Provide the (x, y) coordinate of the cell's center where the given text is located.  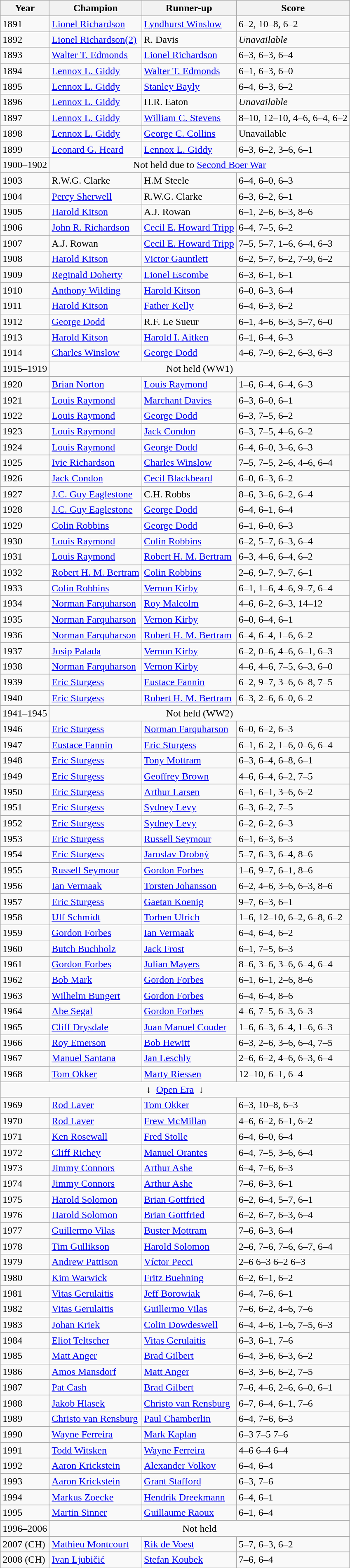
Rik de Voest (189, 1544)
Cliff Richey (96, 1152)
1–6, 6–4, 6–4, 6–3 (293, 384)
6–3, 4–6, 6–4, 6–2 (293, 557)
6–1, 4–6, 6–3, 5–7, 6–0 (293, 322)
6–1, 6–0, 6–3 (293, 525)
Jack Frost (189, 948)
1907 (25, 243)
6–1, 2–6, 6–3, 8–6 (293, 212)
6–3, 6–1, 6–1 (293, 275)
6–4, 6–4, 1–6, 6–2 (293, 635)
1985 (25, 1356)
9–7, 6–3, 6–1 (293, 901)
1952 (25, 823)
2007 (CH) (25, 1544)
1906 (25, 228)
6–1, 6–3, 6–0 (293, 71)
Jeff Borowiak (189, 1293)
6–3, 6–3, 6–4 (293, 55)
1936 (25, 635)
1940 (25, 698)
Ivie Richardson (96, 463)
6–4, 6–1 (293, 1497)
Roy Malcolm (189, 604)
1956 (25, 886)
6–3, 6–4, 6–8, 6–1 (293, 761)
1959 (25, 933)
1994 (25, 1497)
1977 (25, 1231)
1949 (25, 776)
Stanley Bayly (189, 86)
1920 (25, 384)
Abe Segal (96, 1011)
George C. Collins (189, 133)
6–3, 2–6, 3–6, 6–4, 7–5 (293, 1043)
1965 (25, 1027)
1908 (25, 259)
1971 (25, 1136)
1895 (25, 86)
Guillaume Raoux (189, 1513)
1996–2006 (25, 1528)
8–6, 3–6, 3–6, 6–4, 6–4 (293, 964)
7–6, 6–2, 4–6, 7–6 (293, 1309)
1993 (25, 1482)
6–3, 6–1, 7–6 (293, 1340)
Marchant Davies (189, 400)
1941–1945 (25, 714)
Father Kelly (189, 306)
Torben Ulrich (189, 917)
Hendrik Dreekmann (189, 1497)
Julian Mayers (189, 964)
1968 (25, 1074)
Frew McMillan (189, 1121)
1938 (25, 666)
1914 (25, 353)
Arthur Larsen (189, 792)
1966 (25, 1043)
4–6, 4–6, 7–5, 6–3, 6–0 (293, 666)
Ivan Ljubičić (96, 1560)
1891 (25, 24)
1988 (25, 1403)
1905 (25, 212)
7–6, 6–3, 6–4 (293, 1231)
6–4, 7–6, 6–1 (293, 1293)
Lionel Escombe (189, 275)
1951 (25, 807)
1897 (25, 118)
1972 (25, 1152)
1954 (25, 854)
Ken Rosewall (96, 1136)
1948 (25, 761)
6–3, 6–0, 6–1 (293, 400)
1964 (25, 1011)
1970 (25, 1121)
1909 (25, 275)
4–6, 7–9, 6–2, 6–3, 6–3 (293, 353)
12–10, 6–1, 6–4 (293, 1074)
6–3, 2–6, 6–0, 6–2 (293, 698)
Ulf Schmidt (96, 917)
1922 (25, 415)
4–6, 7–5, 6–3, 6–3 (293, 1011)
Marty Riessen (189, 1074)
1927 (25, 494)
1967 (25, 1058)
Todd Witsken (96, 1450)
1947 (25, 745)
1–6, 9–7, 6–1, 8–6 (293, 870)
Manuel Santana (96, 1058)
6–3 7–5 7–6 (293, 1434)
William C. Stevens (189, 118)
Tony Mottram (189, 761)
Reginald Doherty (96, 275)
Johan Kriek (96, 1325)
Cecil Blackbeard (189, 478)
1893 (25, 55)
1992 (25, 1466)
Juan Manuel Couder (189, 1027)
6–4, 4–6, 1–6, 7–5, 6–3 (293, 1325)
1979 (25, 1262)
1974 (25, 1183)
1995 (25, 1513)
Pat Cash (96, 1387)
6–1, 6–1, 2–6, 8–6 (293, 980)
Josip Palada (96, 651)
6–4, 3–6, 6–3, 6–2 (293, 1356)
1921 (25, 400)
6–2, 6–1, 6–2 (293, 1278)
Colin Dowdeswell (189, 1325)
6–4, 7–5, 6–2 (293, 228)
1932 (25, 572)
1960 (25, 948)
Jan Leschly (189, 1058)
1969 (25, 1105)
Lyndhurst Winslow (189, 24)
6–3, 6–2, 3–6, 6–1 (293, 149)
6–2, 6–4, 5–7, 6–1 (293, 1199)
1934 (25, 604)
6–0, 6–3, 6–4 (293, 290)
Buster Mottram (189, 1231)
1910 (25, 290)
6–0, 6–4, 6–1 (293, 619)
Fritz Buehning (189, 1278)
1925 (25, 463)
Runner-up (189, 8)
1963 (25, 996)
1924 (25, 447)
Harold I. Aitken (189, 337)
Percy Sherwell (96, 196)
Wilhelm Bungert (96, 996)
Kim Warwick (96, 1278)
6–3, 10–8, 6–3 (293, 1105)
1930 (25, 541)
1989 (25, 1419)
1913 (25, 337)
Mathieu Montcourt (96, 1544)
8–10, 12–10, 4–6, 6–4, 6–2 (293, 118)
Brian Norton (96, 384)
R. Davis (189, 40)
Cliff Drysdale (96, 1027)
4–6, 6–4, 6–2, 7–5 (293, 776)
6–0, 6–3, 6–2 (293, 478)
2–6, 9–7, 9–7, 6–1 (293, 572)
1933 (25, 588)
Víctor Pecci (189, 1262)
8–6, 3–6, 6–2, 6–4 (293, 494)
1923 (25, 431)
6–4, 7–5, 3–6, 6–4 (293, 1152)
↓ Open Era ↓ (175, 1090)
1904 (25, 196)
1981 (25, 1293)
1899 (25, 149)
1961 (25, 964)
1950 (25, 792)
Lionel Richardson(2) (96, 40)
7–6, 6–3, 6–1 (293, 1183)
Roy Emerson (96, 1043)
1894 (25, 71)
1973 (25, 1168)
1935 (25, 619)
6–3, 6–2, 6–1 (293, 196)
6–1, 6–3, 6–3 (293, 839)
1982 (25, 1309)
7–6, 6–4 (293, 1560)
6–4, 6–4 (293, 1466)
Champion (96, 8)
4–6, 6–2, 6–1, 6–2 (293, 1121)
1892 (25, 40)
7–5, 5–7, 1–6, 6–4, 6–3 (293, 243)
6–1, 6–1, 3–6, 6–2 (293, 792)
John R. Richardson (96, 228)
Alexander Volkov (189, 1466)
Year (25, 8)
6–2, 6–2, 6–3 (293, 823)
Victor Gauntlett (189, 259)
6–3, 3–6, 6–2, 7–5 (293, 1372)
1937 (25, 651)
6–2, 5–7, 6–3, 6–4 (293, 541)
6–2, 4–6, 3–6, 6–3, 8–6 (293, 886)
6–2, 5–7, 6–2, 7–9, 6–2 (293, 259)
6–2, 6–7, 6–3, 6–4 (293, 1215)
2–6, 7–6, 7–6, 6–7, 6–4 (293, 1246)
5–7, 6–3, 6–2 (293, 1544)
1990 (25, 1434)
1962 (25, 980)
Mark Kaplan (189, 1434)
Martin Sinner (96, 1513)
1898 (25, 133)
Not held (WW2) (200, 714)
6–1, 1–6, 4–6, 9–7, 6–4 (293, 588)
1983 (25, 1325)
Gaetan Koenig (189, 901)
Stefan Koubek (189, 1560)
6–4, 6–0, 3–6, 6–3 (293, 447)
Butch Buchholz (96, 948)
1984 (25, 1340)
1926 (25, 478)
1903 (25, 180)
6–2, 9–7, 3–6, 6–8, 7–5 (293, 682)
1946 (25, 729)
6–2, 10–8, 6–2 (293, 24)
1986 (25, 1372)
1931 (25, 557)
Not held due to Second Boer War (200, 165)
6–3, 6–2, 7–5 (293, 807)
Grant Stafford (189, 1482)
1911 (25, 306)
Paul Chamberlin (189, 1419)
1896 (25, 102)
6–4, 6–0, 6–4 (293, 1136)
6–3, 7–6 (293, 1482)
2–6, 6–2, 4–6, 6–3, 6–4 (293, 1058)
Bob Hewitt (189, 1043)
1957 (25, 901)
1953 (25, 839)
1915–1919 (25, 369)
1980 (25, 1278)
Torsten Johansson (189, 886)
Andrew Pattison (96, 1262)
H.R. Eaton (189, 102)
6–4, 6–4, 6–2 (293, 933)
Anthony Wilding (96, 290)
6–0, 6–2, 6–3 (293, 729)
1955 (25, 870)
1978 (25, 1246)
6–1, 6–4, 6–3 (293, 337)
6–1, 6–4 (293, 1513)
7–6, 4–6, 2–6, 6–0, 6–1 (293, 1387)
6–3, 7–5, 6–2 (293, 415)
4–6, 6–2, 6–3, 14–12 (293, 604)
1939 (25, 682)
Geoffrey Brown (189, 776)
Manuel Orantes (189, 1152)
Eliot Teltscher (96, 1340)
6–1, 7–5, 6–3 (293, 948)
Score (293, 8)
6–4, 6–1, 6–4 (293, 510)
1987 (25, 1387)
1975 (25, 1199)
1928 (25, 510)
1–6, 12–10, 6–2, 6–8, 6–2 (293, 917)
Jaroslav Drobný (189, 854)
Not held (200, 1528)
1900–1902 (25, 165)
1991 (25, 1450)
C.H. Robbs (189, 494)
6–4, 6–0, 6–3 (293, 180)
1929 (25, 525)
6–2, 0–6, 4–6, 6–1, 6–3 (293, 651)
5–7, 6–3, 6–4, 8–6 (293, 854)
H.M Steele (189, 180)
1912 (25, 322)
Jakob Hlasek (96, 1403)
Markus Zoecke (96, 1497)
6–7, 6–4, 6–1, 7–6 (293, 1403)
2008 (CH) (25, 1560)
R.F. Le Sueur (189, 322)
Not held (WW1) (200, 369)
2–6 6–3 6–2 6–3 (293, 1262)
Amos Mansdorf (96, 1372)
6–1, 6–2, 1–6, 0–6, 6–4 (293, 745)
6–4, 6–4, 8–6 (293, 996)
1976 (25, 1215)
1–6, 6–3, 6–4, 1–6, 6–3 (293, 1027)
6–3, 7–5, 4–6, 6–2 (293, 431)
7–5, 7–5, 2–6, 4–6, 6–4 (293, 463)
Leonard G. Heard (96, 149)
Fred Stolle (189, 1136)
1958 (25, 917)
Tim Gullikson (96, 1246)
Bob Mark (96, 980)
4–6 6–4 6–4 (293, 1450)
